Determine the (x, y) coordinate at the center of the cell enclosing the given text.  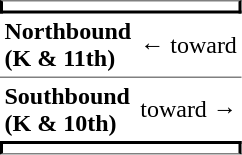
← toward (189, 46)
Southbound(K & 10th) (68, 108)
Northbound(K & 11th) (68, 46)
toward → (189, 108)
